Locate the cell with the specified text and output its (x, y) center coordinate. 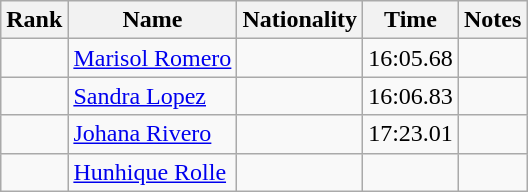
Notes (492, 20)
Sandra Lopez (152, 96)
Hunhique Rolle (152, 172)
Nationality (300, 20)
17:23.01 (411, 134)
16:05.68 (411, 58)
Name (152, 20)
16:06.83 (411, 96)
Time (411, 20)
Rank (34, 20)
Johana Rivero (152, 134)
Marisol Romero (152, 58)
